Scan for the cell matching the given text and deliver its (x, y) coordinate at center. 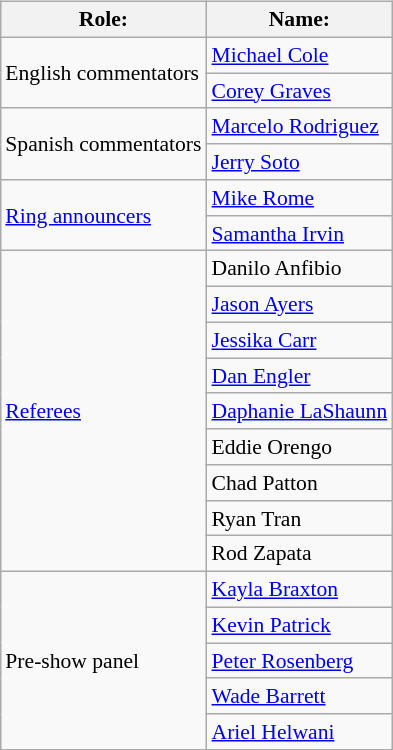
Marcelo Rodriguez (299, 126)
Chad Patton (299, 483)
Name: (299, 20)
Michael Cole (299, 55)
Pre-show panel (103, 661)
Danilo Anfibio (299, 269)
Peter Rosenberg (299, 661)
Ariel Helwani (299, 732)
Role: (103, 20)
Corey Graves (299, 91)
Rod Zapata (299, 554)
Daphanie LaShaunn (299, 411)
Ryan Tran (299, 518)
Eddie Orengo (299, 447)
Jason Ayers (299, 305)
Kayla Braxton (299, 590)
Referees (103, 412)
Samantha Irvin (299, 233)
Spanish commentators (103, 144)
Kevin Patrick (299, 625)
Wade Barrett (299, 696)
Ring announcers (103, 216)
Dan Engler (299, 376)
English commentators (103, 72)
Jerry Soto (299, 162)
Jessika Carr (299, 340)
Mike Rome (299, 198)
